Provide the [x, y] coordinate of the cell's center where the given text is located.  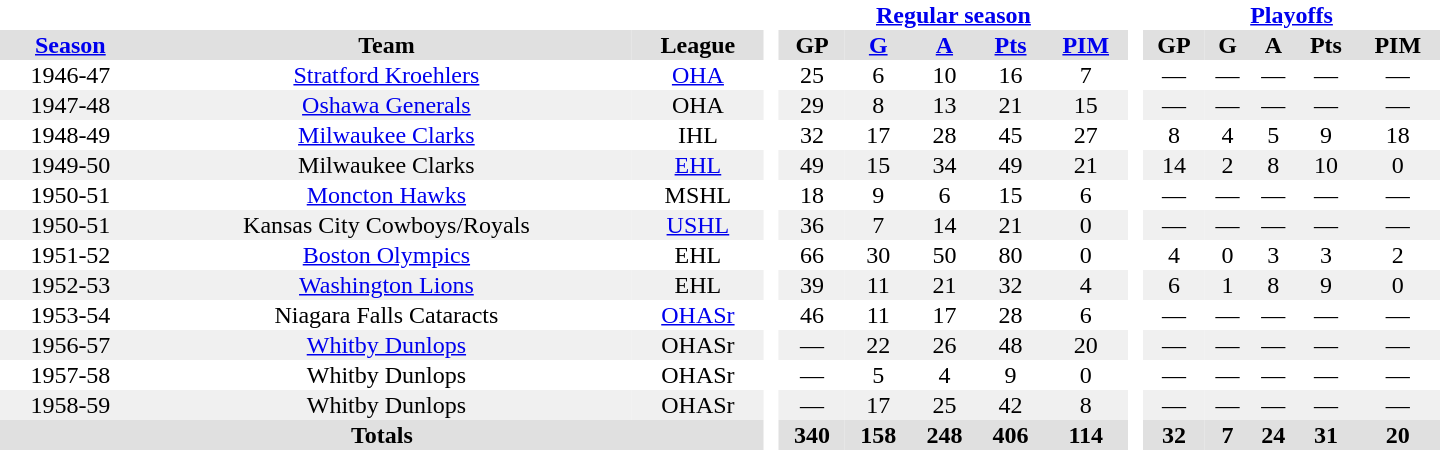
80 [1010, 255]
1952-53 [70, 285]
Season [70, 45]
MSHL [698, 195]
46 [812, 315]
1 [1228, 285]
34 [944, 165]
13 [944, 105]
Oshawa Generals [386, 105]
League [698, 45]
24 [1273, 435]
29 [812, 105]
27 [1086, 135]
26 [944, 345]
Totals [382, 435]
USHL [698, 225]
42 [1010, 405]
36 [812, 225]
Washington Lions [386, 285]
22 [878, 345]
Niagara Falls Cataracts [386, 315]
1949-50 [70, 165]
Regular season [954, 15]
248 [944, 435]
1946-47 [70, 75]
30 [878, 255]
66 [812, 255]
Stratford Kroehlers [386, 75]
1957-58 [70, 375]
340 [812, 435]
1951-52 [70, 255]
31 [1326, 435]
114 [1086, 435]
45 [1010, 135]
1948-49 [70, 135]
39 [812, 285]
48 [1010, 345]
406 [1010, 435]
1956-57 [70, 345]
1947-48 [70, 105]
50 [944, 255]
1958-59 [70, 405]
158 [878, 435]
1953-54 [70, 315]
16 [1010, 75]
Kansas City Cowboys/Royals [386, 225]
Moncton Hawks [386, 195]
Playoffs [1292, 15]
Boston Olympics [386, 255]
Team [386, 45]
IHL [698, 135]
